Determine the (x, y) coordinate at the center of the cell enclosing the given text.  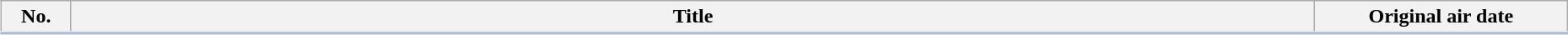
Title (692, 17)
Original air date (1441, 17)
No. (35, 17)
